Provide the (x, y) coordinate of the cell's center where the given text is located.  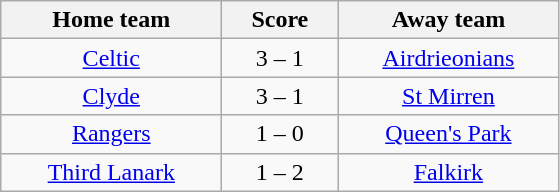
Celtic (112, 58)
Rangers (112, 134)
1 – 2 (280, 172)
Queen's Park (448, 134)
Score (280, 20)
Third Lanark (112, 172)
1 – 0 (280, 134)
Home team (112, 20)
Falkirk (448, 172)
St Mirren (448, 96)
Clyde (112, 96)
Away team (448, 20)
Airdrieonians (448, 58)
